Find where the given text appears and provide that cell's center as [x, y] coordinate. 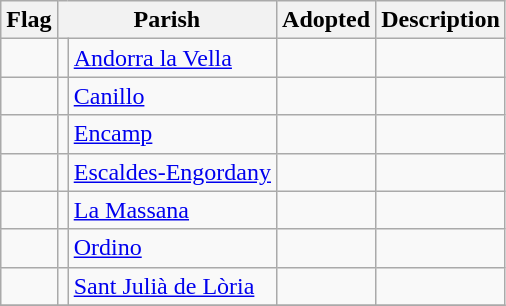
Encamp [172, 134]
Sant Julià de Lòria [172, 286]
Ordino [172, 248]
Description [441, 20]
Adopted [326, 20]
Escaldes-Engordany [172, 172]
Canillo [172, 96]
Flag [29, 20]
Andorra la Vella [172, 58]
La Massana [172, 210]
Parish [166, 20]
